Identify which cell holds the provided text, then report its [X, Y] central coordinate. 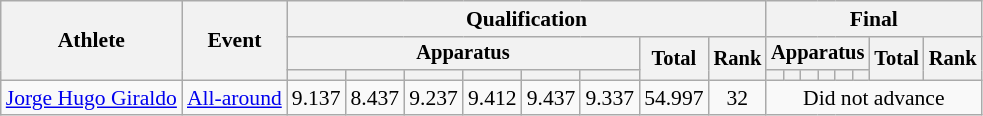
Athlete [92, 40]
9.137 [316, 98]
Event [234, 40]
All-around [234, 98]
54.997 [674, 98]
Jorge Hugo Giraldo [92, 98]
Qualification [526, 19]
8.437 [376, 98]
Did not advance [874, 98]
Final [874, 19]
9.337 [610, 98]
9.412 [492, 98]
9.437 [552, 98]
9.237 [434, 98]
32 [738, 98]
